Extract the [x, y] coordinate from the center of the cell holding the provided text.  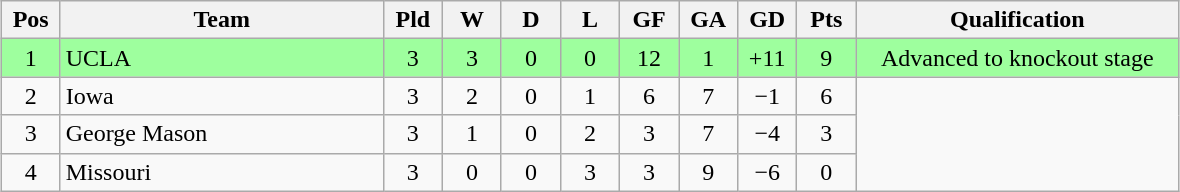
D [530, 20]
Missouri [222, 172]
Pts [826, 20]
+11 [768, 58]
UCLA [222, 58]
GA [708, 20]
George Mason [222, 134]
Advanced to knockout stage [1018, 58]
−1 [768, 96]
Pld [412, 20]
L [590, 20]
Team [222, 20]
Iowa [222, 96]
12 [650, 58]
Pos [30, 20]
Qualification [1018, 20]
4 [30, 172]
W [472, 20]
−4 [768, 134]
GF [650, 20]
GD [768, 20]
−6 [768, 172]
